Detect which cell encompasses the target text, then output its [x, y] center coordinate. 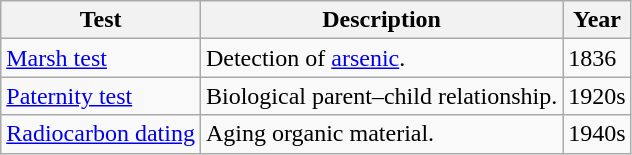
Marsh test [101, 58]
Radiocarbon dating [101, 134]
Test [101, 20]
1940s [597, 134]
Year [597, 20]
Description [381, 20]
Detection of arsenic. [381, 58]
Biological parent–child relationship. [381, 96]
1836 [597, 58]
1920s [597, 96]
Aging organic material. [381, 134]
Paternity test [101, 96]
